Extract the [x, y] coordinate from the center of the cell holding the provided text.  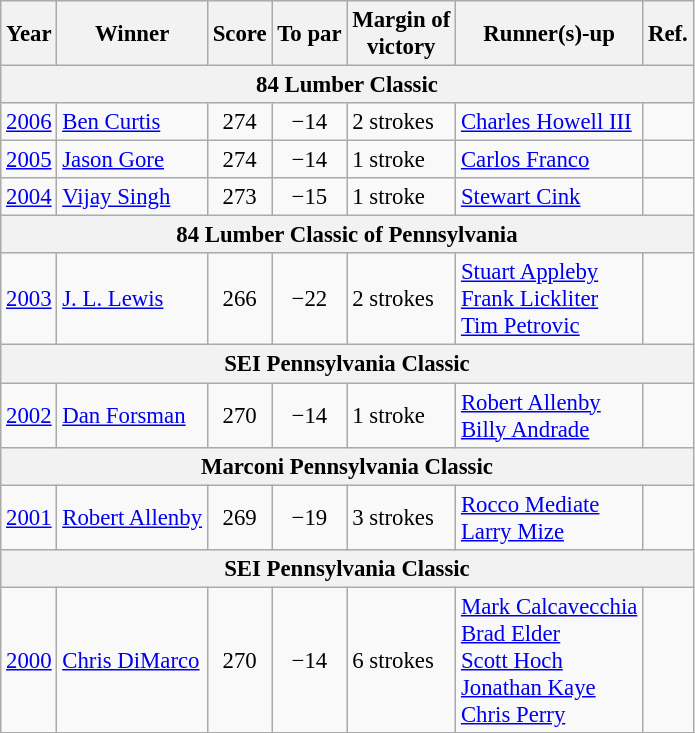
266 [240, 300]
2004 [29, 197]
Score [240, 34]
Stewart Cink [550, 197]
To par [310, 34]
2001 [29, 518]
Stuart Appleby Frank Lickliter Tim Petrovic [550, 300]
Year [29, 34]
6 strokes [402, 660]
269 [240, 518]
84 Lumber Classic of Pennsylvania [347, 235]
Ben Curtis [132, 122]
Jason Gore [132, 160]
Chris DiMarco [132, 660]
84 Lumber Classic [347, 85]
Robert Allenby [132, 518]
Vijay Singh [132, 197]
Carlos Franco [550, 160]
J. L. Lewis [132, 300]
Margin ofvictory [402, 34]
Ref. [668, 34]
Dan Forsman [132, 416]
3 strokes [402, 518]
Winner [132, 34]
−15 [310, 197]
Marconi Pennsylvania Classic [347, 466]
Mark Calcavecchia Brad Elder Scott Hoch Jonathan Kaye Chris Perry [550, 660]
2005 [29, 160]
Runner(s)-up [550, 34]
2006 [29, 122]
Charles Howell III [550, 122]
Robert Allenby Billy Andrade [550, 416]
Rocco Mediate Larry Mize [550, 518]
273 [240, 197]
2003 [29, 300]
2000 [29, 660]
−22 [310, 300]
2002 [29, 416]
−19 [310, 518]
